Determine the (x, y) coordinate at the center of the cell enclosing the given text.  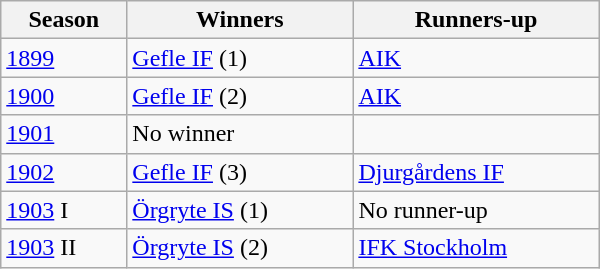
Gefle IF (1) (240, 58)
Gefle IF (2) (240, 96)
1903 II (64, 248)
1899 (64, 58)
Winners (240, 20)
Örgryte IS (1) (240, 210)
1903 I (64, 210)
Gefle IF (3) (240, 172)
1902 (64, 172)
No runner-up (476, 210)
No winner (240, 134)
Runners-up (476, 20)
1900 (64, 96)
Örgryte IS (2) (240, 248)
Djurgårdens IF (476, 172)
IFK Stockholm (476, 248)
Season (64, 20)
1901 (64, 134)
